Scan for the cell matching the given text and deliver its (X, Y) coordinate at center. 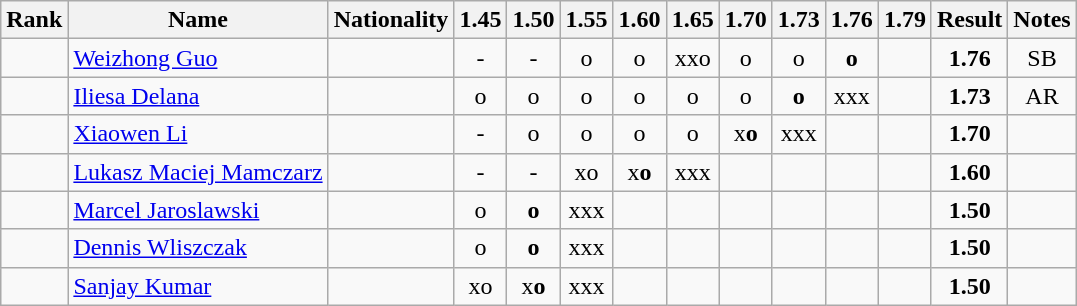
Result (969, 20)
Xiaowen Li (198, 134)
AR (1042, 96)
SB (1042, 58)
Name (198, 20)
1.55 (586, 20)
Nationality (391, 20)
Lukasz Maciej Mamczarz (198, 172)
Notes (1042, 20)
Marcel Jaroslawski (198, 210)
Rank (34, 20)
1.45 (480, 20)
Iliesa Delana (198, 96)
xxo (692, 58)
Weizhong Guo (198, 58)
1.79 (904, 20)
1.65 (692, 20)
Dennis Wliszczak (198, 248)
Sanjay Kumar (198, 286)
